From the cell containing the given text, extract its center point as [x, y] coordinate. 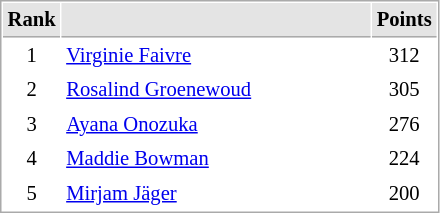
Virginie Faivre [216, 56]
3 [32, 124]
4 [32, 158]
Ayana Onozuka [216, 124]
2 [32, 90]
Rank [32, 20]
200 [404, 194]
Rosalind Groenewoud [216, 90]
Points [404, 20]
1 [32, 56]
312 [404, 56]
305 [404, 90]
Maddie Bowman [216, 158]
Mirjam Jäger [216, 194]
224 [404, 158]
276 [404, 124]
5 [32, 194]
